Detect which cell encompasses the target text, then output its [X, Y] center coordinate. 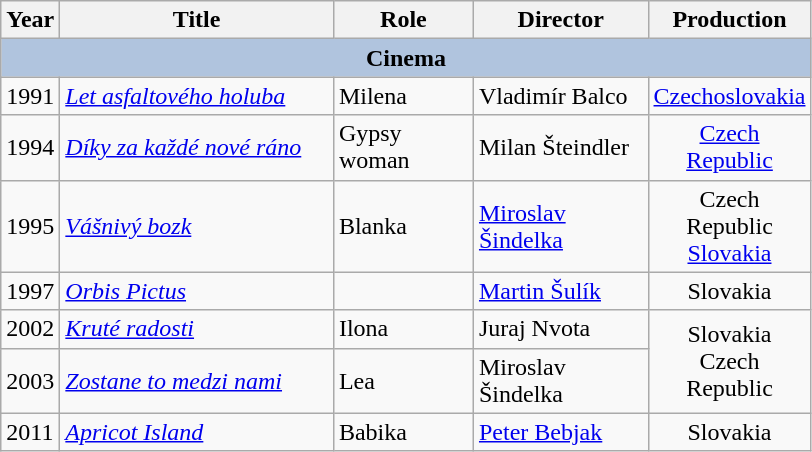
2011 [30, 432]
Ilona [403, 329]
Gypsy woman [403, 148]
Year [30, 20]
Title [197, 20]
Cinema [406, 58]
Vladimír Balco [560, 96]
Milena [403, 96]
Juraj Nvota [560, 329]
Apricot Island [197, 432]
Martin Šulík [560, 291]
Blanka [403, 226]
Díky za každé nové ráno [197, 148]
2003 [30, 380]
1995 [30, 226]
Czech Republic Slovakia [730, 226]
Let asfaltového holuba [197, 96]
Director [560, 20]
Vášnivý bozk [197, 226]
Kruté radosti [197, 329]
Milan Šteindler [560, 148]
2002 [30, 329]
Czechoslovakia [730, 96]
Babika [403, 432]
Zostane to medzi nami [197, 380]
1997 [30, 291]
Slovakia Czech Republic [730, 362]
Peter Bebjak [560, 432]
Lea [403, 380]
1994 [30, 148]
Role [403, 20]
Czech Republic [730, 148]
Orbis Pictus [197, 291]
1991 [30, 96]
Production [730, 20]
